Search for the cell housing the specified text and yield its [X, Y] center coordinate. 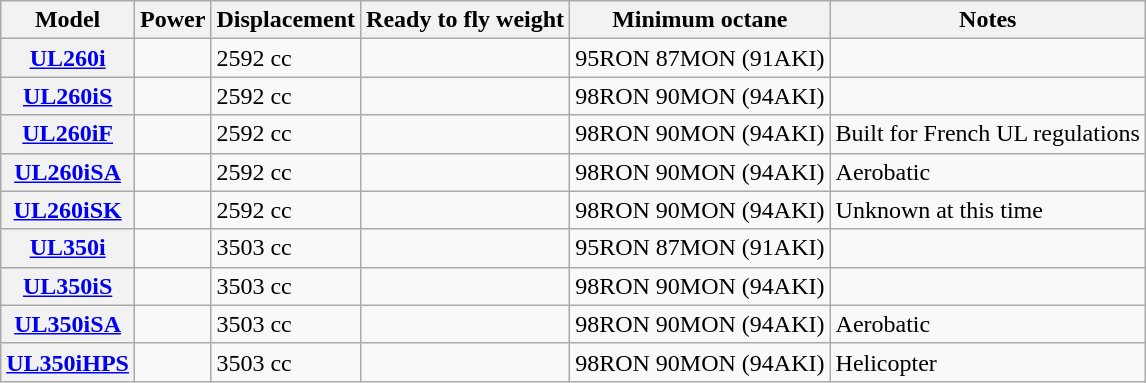
Model [68, 20]
Unknown at this time [988, 210]
Displacement [286, 20]
UL350iS [68, 286]
UL350iSA [68, 324]
UL260iSK [68, 210]
Minimum octane [700, 20]
UL260i [68, 58]
UL350iHPS [68, 362]
UL260iS [68, 96]
Built for French UL regulations [988, 134]
UL260iSA [68, 172]
Power [173, 20]
UL260iF [68, 134]
UL350i [68, 248]
Notes [988, 20]
Ready to fly weight [466, 20]
Helicopter [988, 362]
